Find where the given text appears and provide that cell's center as (x, y) coordinate. 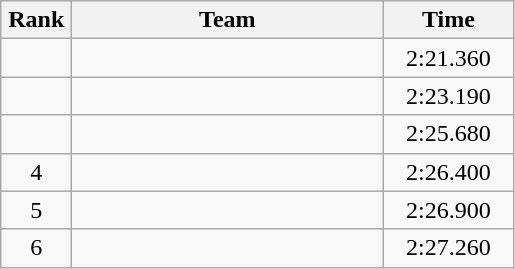
2:25.680 (448, 134)
6 (36, 248)
2:23.190 (448, 96)
5 (36, 210)
Time (448, 20)
2:26.900 (448, 210)
Rank (36, 20)
4 (36, 172)
Team (228, 20)
2:21.360 (448, 58)
2:27.260 (448, 248)
2:26.400 (448, 172)
